Return (X, Y) of the center of cell containing provided text 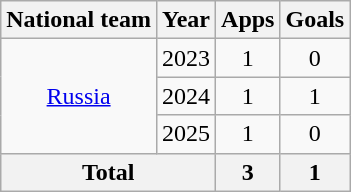
3 (248, 172)
Apps (248, 20)
Year (186, 20)
2024 (186, 96)
Goals (315, 20)
2023 (186, 58)
Total (108, 172)
National team (79, 20)
Russia (79, 96)
2025 (186, 134)
